Scan for the cell matching the given text and deliver its (x, y) coordinate at center. 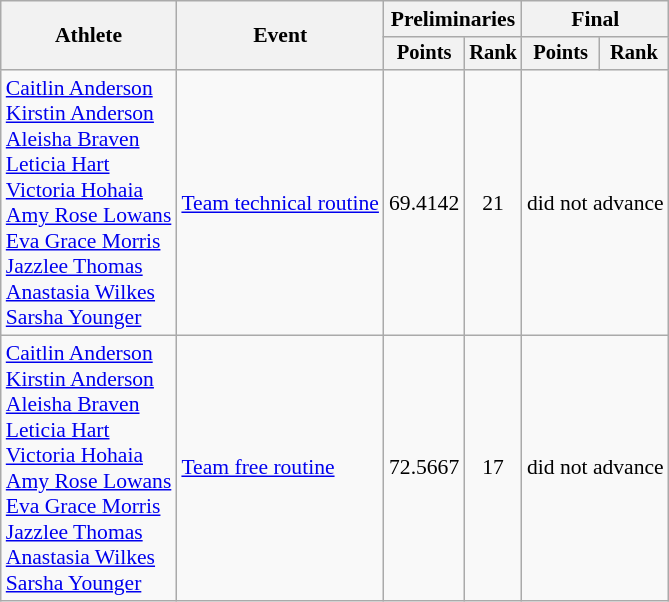
Final (596, 19)
72.5667 (424, 468)
Event (280, 36)
Athlete (89, 36)
17 (493, 468)
21 (493, 202)
Team technical routine (280, 202)
69.4142 (424, 202)
Preliminaries (453, 19)
Team free routine (280, 468)
